Pinpoint the cell where the given text exists, returning its [x, y] midpoint coordinate. 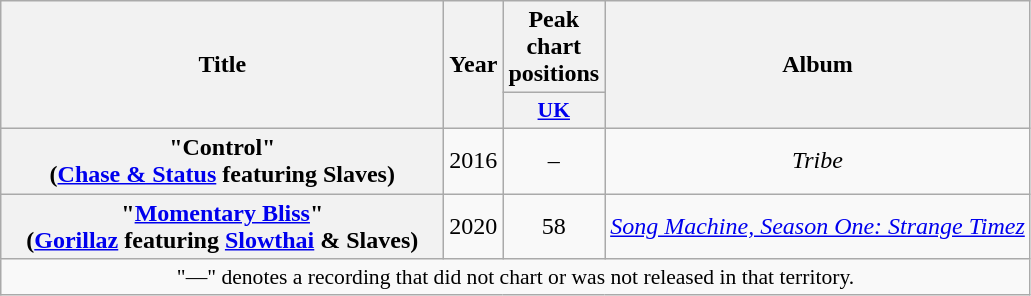
Title [222, 65]
Song Machine, Season One: Strange Timez [818, 226]
2020 [474, 226]
"—" denotes a recording that did not chart or was not released in that territory. [516, 277]
"Momentary Bliss"(Gorillaz featuring Slowthai & Slaves) [222, 226]
"Control"(Chase & Status featuring Slaves) [222, 160]
– [554, 160]
Tribe [818, 160]
58 [554, 226]
Year [474, 65]
UK [554, 111]
2016 [474, 160]
Album [818, 65]
Peakchartpositions [554, 47]
